From the cell containing the given text, extract its center point as [x, y] coordinate. 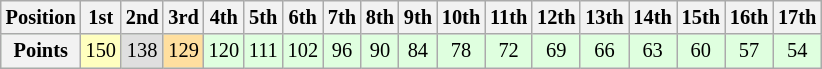
8th [380, 17]
72 [508, 51]
4th [224, 17]
63 [652, 51]
2nd [142, 17]
13th [604, 17]
78 [461, 51]
84 [418, 51]
138 [142, 51]
150 [101, 51]
7th [342, 17]
102 [303, 51]
66 [604, 51]
60 [701, 51]
15th [701, 17]
9th [418, 17]
57 [749, 51]
10th [461, 17]
6th [303, 17]
12th [556, 17]
17th [797, 17]
90 [380, 51]
69 [556, 51]
129 [183, 51]
16th [749, 17]
3rd [183, 17]
1st [101, 17]
14th [652, 17]
5th [264, 17]
Position [41, 17]
54 [797, 51]
Points [41, 51]
96 [342, 51]
11th [508, 17]
120 [224, 51]
111 [264, 51]
